Capture the cell that displays the provided text and extract its (X, Y) central coordinate. 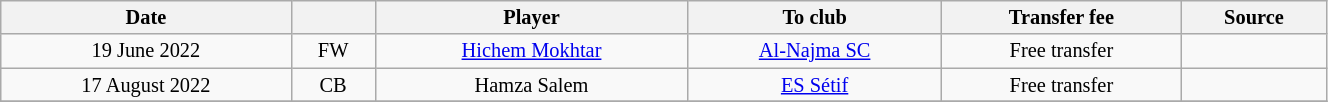
17 August 2022 (146, 85)
CB (333, 85)
To club (815, 17)
Player (532, 17)
ES Sétif (815, 85)
Source (1254, 17)
Date (146, 17)
Transfer fee (1061, 17)
Al-Najma SC (815, 51)
Hamza Salem (532, 85)
19 June 2022 (146, 51)
FW (333, 51)
Hichem Mokhtar (532, 51)
